Pinpoint the cell where the given text exists, returning its (x, y) midpoint coordinate. 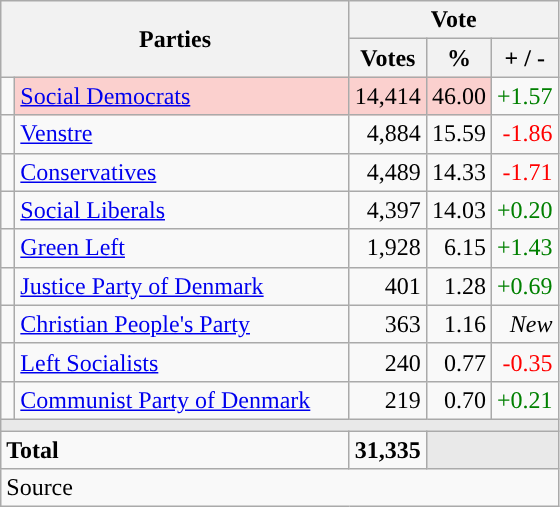
+1.43 (524, 248)
4,489 (388, 172)
+ / - (524, 58)
+0.21 (524, 400)
14,414 (388, 96)
Parties (176, 39)
+1.57 (524, 96)
Source (280, 488)
0.70 (458, 400)
Green Left (182, 248)
401 (388, 286)
Conservatives (182, 172)
6.15 (458, 248)
-1.86 (524, 134)
+0.20 (524, 210)
14.33 (458, 172)
219 (388, 400)
46.00 (458, 96)
Venstre (182, 134)
Christian People's Party (182, 324)
15.59 (458, 134)
Vote (454, 20)
Communist Party of Denmark (182, 400)
4,397 (388, 210)
-1.71 (524, 172)
1,928 (388, 248)
Votes (388, 58)
363 (388, 324)
31,335 (388, 449)
-0.35 (524, 362)
14.03 (458, 210)
New (524, 324)
Social Democrats (182, 96)
240 (388, 362)
1.16 (458, 324)
Social Liberals (182, 210)
+0.69 (524, 286)
0.77 (458, 362)
Total (176, 449)
Justice Party of Denmark (182, 286)
1.28 (458, 286)
% (458, 58)
4,884 (388, 134)
Left Socialists (182, 362)
